Extract the [X, Y] coordinate from the center of the cell holding the provided text.  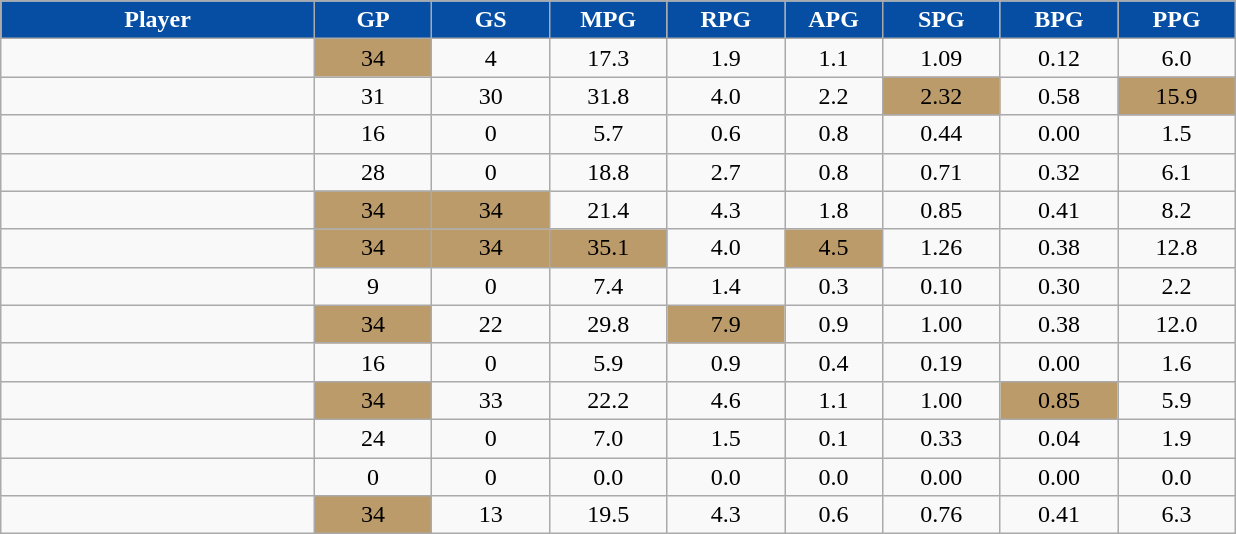
0.58 [1059, 96]
0.19 [942, 362]
12.0 [1177, 324]
0.04 [1059, 438]
6.3 [1177, 515]
0.3 [834, 286]
1.4 [726, 286]
0.71 [942, 172]
1.09 [942, 58]
4.5 [834, 248]
15.9 [1177, 96]
4.6 [726, 400]
29.8 [608, 324]
2.7 [726, 172]
0.33 [942, 438]
28 [373, 172]
6.0 [1177, 58]
1.26 [942, 248]
7.9 [726, 324]
21.4 [608, 210]
0.12 [1059, 58]
19.5 [608, 515]
9 [373, 286]
0.44 [942, 134]
MPG [608, 20]
1.8 [834, 210]
1.6 [1177, 362]
0.4 [834, 362]
0.1 [834, 438]
BPG [1059, 20]
5.7 [608, 134]
Player [158, 20]
APG [834, 20]
30 [491, 96]
7.0 [608, 438]
6.1 [1177, 172]
GP [373, 20]
35.1 [608, 248]
4 [491, 58]
13 [491, 515]
RPG [726, 20]
22.2 [608, 400]
SPG [942, 20]
2.32 [942, 96]
31.8 [608, 96]
7.4 [608, 286]
0.10 [942, 286]
18.8 [608, 172]
33 [491, 400]
12.8 [1177, 248]
24 [373, 438]
0.76 [942, 515]
0.30 [1059, 286]
17.3 [608, 58]
PPG [1177, 20]
GS [491, 20]
8.2 [1177, 210]
0.32 [1059, 172]
22 [491, 324]
31 [373, 96]
